Scan for the cell matching the given text and deliver its (x, y) coordinate at center. 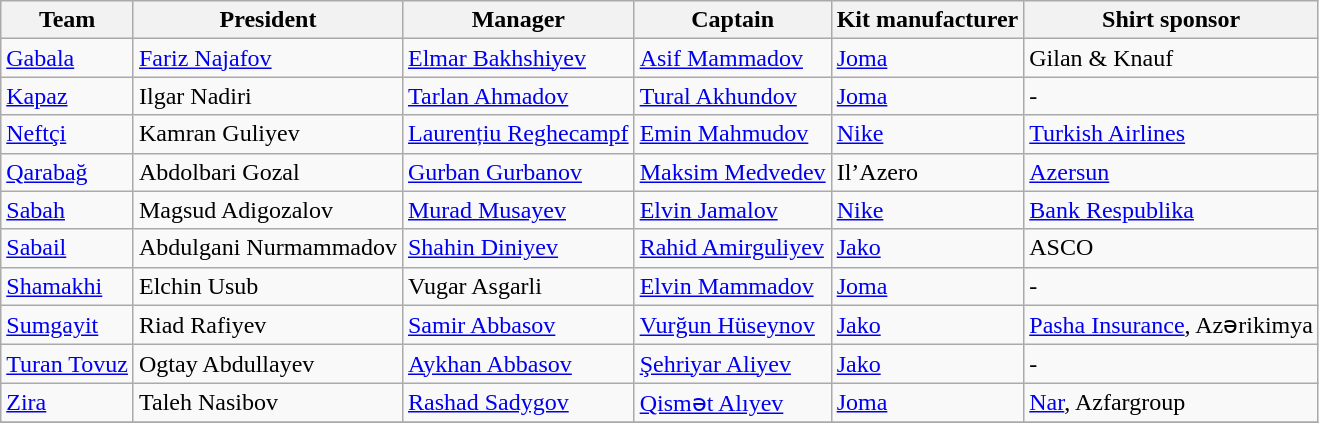
Elvin Mammadov (732, 286)
Maksim Medvedev (732, 172)
Captain (732, 20)
Kit manufacturer (928, 20)
Team (68, 20)
Rashad Sadygov (518, 403)
Elchin Usub (268, 286)
Ogtay Abdullayev (268, 364)
Gabala (68, 58)
Sumgayit (68, 325)
Pasha Insurance, Azərikimya (1172, 325)
Qarabağ (68, 172)
Şehriyar Aliyev (732, 364)
Neftçi (68, 134)
Azersun (1172, 172)
Elvin Jamalov (732, 210)
President (268, 20)
Rahid Amirguliyev (732, 248)
ASCO (1172, 248)
Vurğun Hüseynov (732, 325)
Asif Mammadov (732, 58)
Elmar Bakhshiyev (518, 58)
Sabail (68, 248)
Murad Musayev (518, 210)
Qismət Alıyev (732, 403)
Samir Abbasov (518, 325)
Abdulgani Nurmammadov (268, 248)
Kapaz (68, 96)
Zira (68, 403)
Riad Rafiyev (268, 325)
Il’Azero (928, 172)
Tarlan Ahmadov (518, 96)
Gilan & Knauf (1172, 58)
Turan Tovuz (68, 364)
Shamakhi (68, 286)
Turkish Airlines (1172, 134)
Tural Akhundov (732, 96)
Laurențiu Reghecampf (518, 134)
Fariz Najafov (268, 58)
Emin Mahmudov (732, 134)
Kamran Guliyev (268, 134)
Shahin Diniyev (518, 248)
Taleh Nasibov (268, 403)
Abdolbari Gozal (268, 172)
Aykhan Abbasov (518, 364)
Manager (518, 20)
Bank Respublika (1172, 210)
Gurban Gurbanov (518, 172)
Sabah (68, 210)
Ilgar Nadiri (268, 96)
Magsud Adigozalov (268, 210)
Vugar Asgarli (518, 286)
Nar, Azfargroup (1172, 403)
Shirt sponsor (1172, 20)
